Pinpoint the cell where the given text exists, returning its [X, Y] midpoint coordinate. 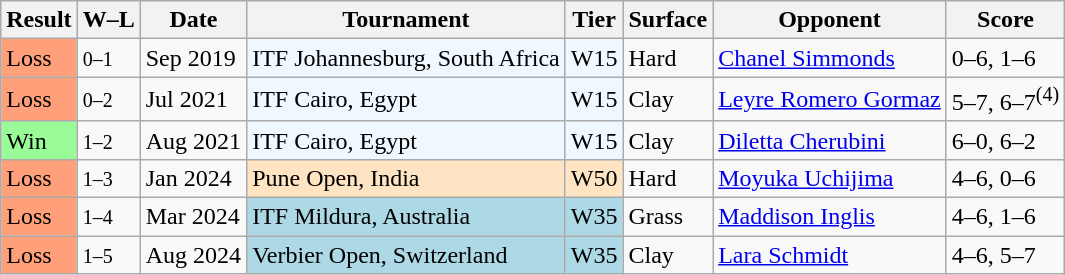
Surface [668, 20]
Aug 2021 [193, 140]
ITF Johannesburg, South Africa [406, 58]
Mar 2024 [193, 217]
0–6, 1–6 [1005, 58]
Aug 2024 [193, 255]
Jan 2024 [193, 178]
Pune Open, India [406, 178]
ITF Mildura, Australia [406, 217]
Verbier Open, Switzerland [406, 255]
Maddison Inglis [830, 217]
0–1 [108, 58]
W50 [594, 178]
Result [39, 20]
Win [39, 140]
Leyre Romero Gormaz [830, 100]
Date [193, 20]
1–3 [108, 178]
Grass [668, 217]
1–2 [108, 140]
Score [1005, 20]
Moyuka Uchijima [830, 178]
0–2 [108, 100]
4–6, 1–6 [1005, 217]
Tournament [406, 20]
Jul 2021 [193, 100]
4–6, 5–7 [1005, 255]
Chanel Simmonds [830, 58]
5–7, 6–7(4) [1005, 100]
1–4 [108, 217]
W–L [108, 20]
6–0, 6–2 [1005, 140]
Tier [594, 20]
Sep 2019 [193, 58]
4–6, 0–6 [1005, 178]
Lara Schmidt [830, 255]
Opponent [830, 20]
1–5 [108, 255]
Diletta Cherubini [830, 140]
